From the cell containing the given text, extract its center point as [x, y] coordinate. 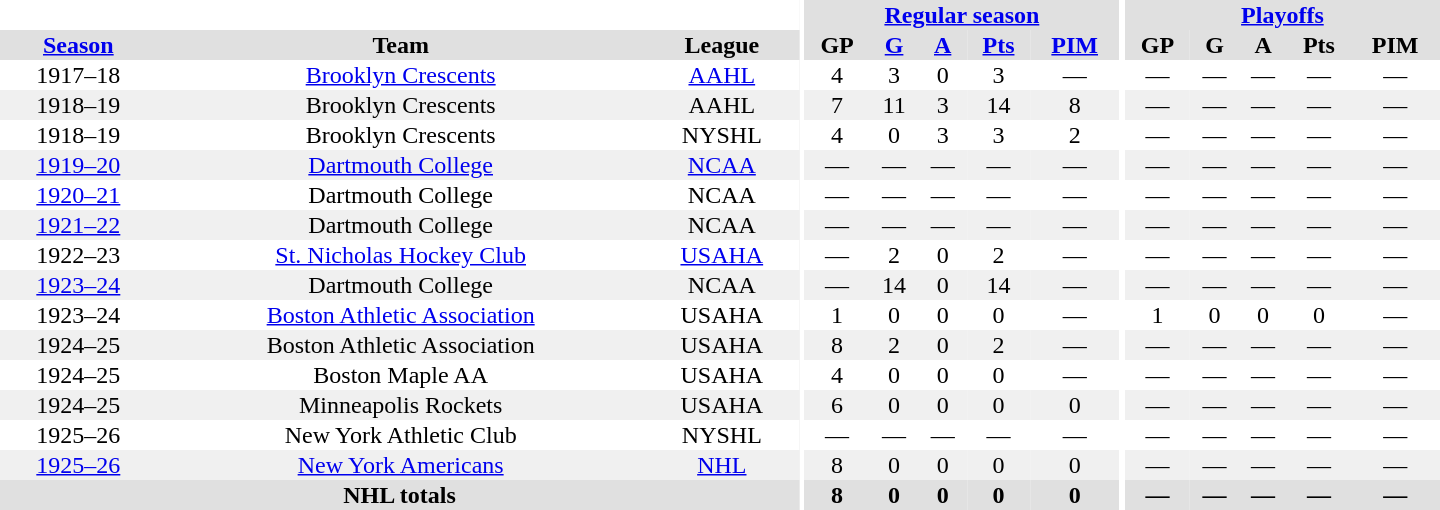
Minneapolis Rockets [401, 405]
NHL [722, 465]
League [722, 45]
1917–18 [78, 75]
7 [836, 105]
Playoffs [1282, 15]
Team [401, 45]
Season [78, 45]
NHL totals [400, 495]
New York Americans [401, 465]
St. Nicholas Hockey Club [401, 255]
Boston Maple AA [401, 375]
New York Athletic Club [401, 435]
1922–23 [78, 255]
Regular season [962, 15]
1921–22 [78, 225]
11 [894, 105]
1919–20 [78, 165]
1920–21 [78, 195]
6 [836, 405]
